Provide the [X, Y] coordinate of the cell's center where the given text is located.  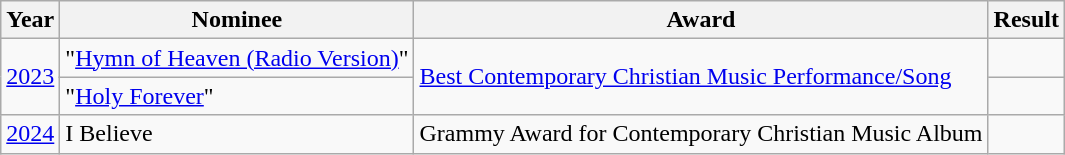
2024 [30, 134]
"Holy Forever" [237, 96]
Award [701, 20]
Result [1026, 20]
Year [30, 20]
Best Contemporary Christian Music Performance/Song [701, 77]
Grammy Award for Contemporary Christian Music Album [701, 134]
2023 [30, 77]
Nominee [237, 20]
"Hymn of Heaven (Radio Version)" [237, 58]
I Believe [237, 134]
